Scan for the cell matching the given text and deliver its [x, y] coordinate at center. 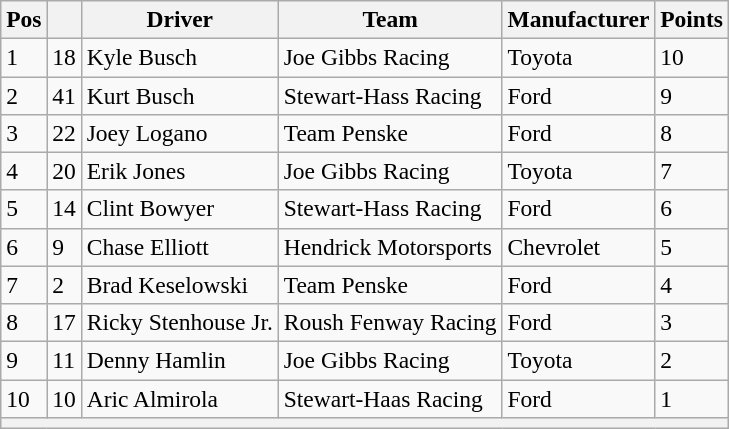
Aric Almirola [180, 398]
Hendrick Motorsports [390, 247]
Team [390, 19]
Brad Keselowski [180, 285]
Roush Fenway Racing [390, 322]
14 [64, 209]
Points [692, 19]
Denny Hamlin [180, 360]
22 [64, 133]
Manufacturer [578, 19]
18 [64, 57]
20 [64, 171]
17 [64, 322]
Ricky Stenhouse Jr. [180, 322]
Stewart-Haas Racing [390, 398]
Chase Elliott [180, 247]
Clint Bowyer [180, 209]
11 [64, 360]
Driver [180, 19]
Pos [24, 19]
Erik Jones [180, 171]
41 [64, 95]
Chevrolet [578, 247]
Kurt Busch [180, 95]
Kyle Busch [180, 57]
Joey Logano [180, 133]
